Return [X, Y] of the center of cell containing provided text 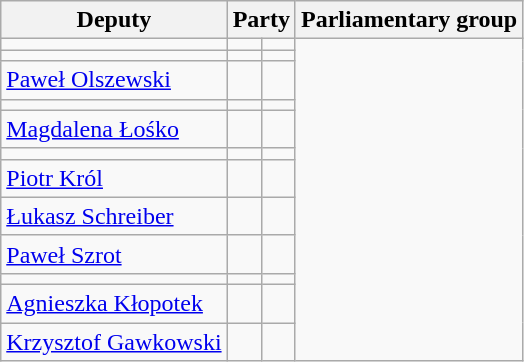
Party [261, 20]
Deputy [114, 20]
Krzysztof Gawkowski [114, 341]
Paweł Olszewski [114, 80]
Parliamentary group [408, 20]
Agnieszka Kłopotek [114, 303]
Paweł Szrot [114, 254]
Łukasz Schreiber [114, 216]
Piotr Król [114, 178]
Magdalena Łośko [114, 129]
